Return the [X, Y] coordinate for the center point of the cell that contains the specified text.  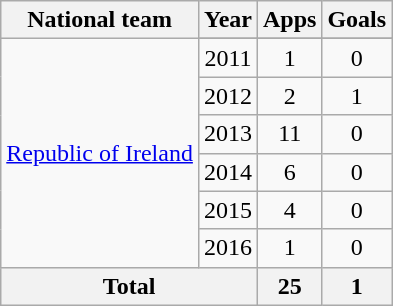
25 [289, 286]
2011 [228, 58]
2014 [228, 172]
2016 [228, 248]
Year [228, 20]
Republic of Ireland [100, 153]
2012 [228, 96]
11 [289, 134]
Total [130, 286]
National team [100, 20]
Goals [357, 20]
2015 [228, 210]
Apps [289, 20]
2013 [228, 134]
2 [289, 96]
6 [289, 172]
4 [289, 210]
